Determine the [x, y] coordinate at the center of the cell enclosing the given text.  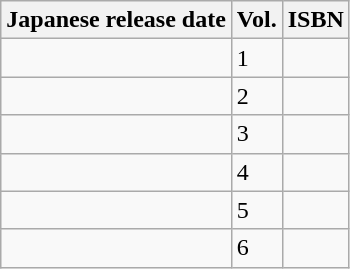
6 [256, 248]
4 [256, 172]
1 [256, 58]
ISBN [316, 20]
Vol. [256, 20]
5 [256, 210]
Japanese release date [116, 20]
3 [256, 134]
2 [256, 96]
